Locate the cell with the specified text and output its (X, Y) center coordinate. 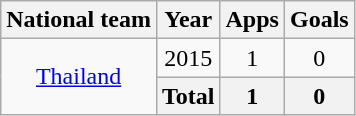
National team (79, 20)
Goals (319, 20)
Apps (252, 20)
Total (188, 96)
Thailand (79, 77)
Year (188, 20)
2015 (188, 58)
